Identify which cell holds the provided text, then report its [X, Y] central coordinate. 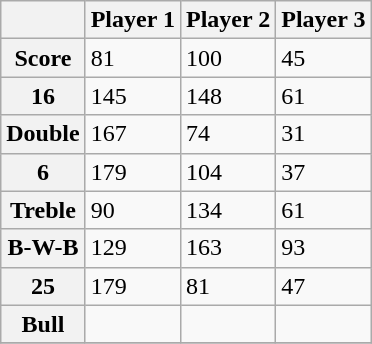
148 [228, 96]
74 [228, 134]
163 [228, 248]
Score [43, 58]
37 [324, 172]
6 [43, 172]
134 [228, 210]
Double [43, 134]
Bull [43, 324]
129 [132, 248]
31 [324, 134]
167 [132, 134]
Player 1 [132, 20]
B-W-B [43, 248]
145 [132, 96]
100 [228, 58]
Treble [43, 210]
45 [324, 58]
Player 2 [228, 20]
104 [228, 172]
25 [43, 286]
47 [324, 286]
Player 3 [324, 20]
16 [43, 96]
90 [132, 210]
93 [324, 248]
